Provide the [X, Y] coordinate of the cell's center where the given text is located.  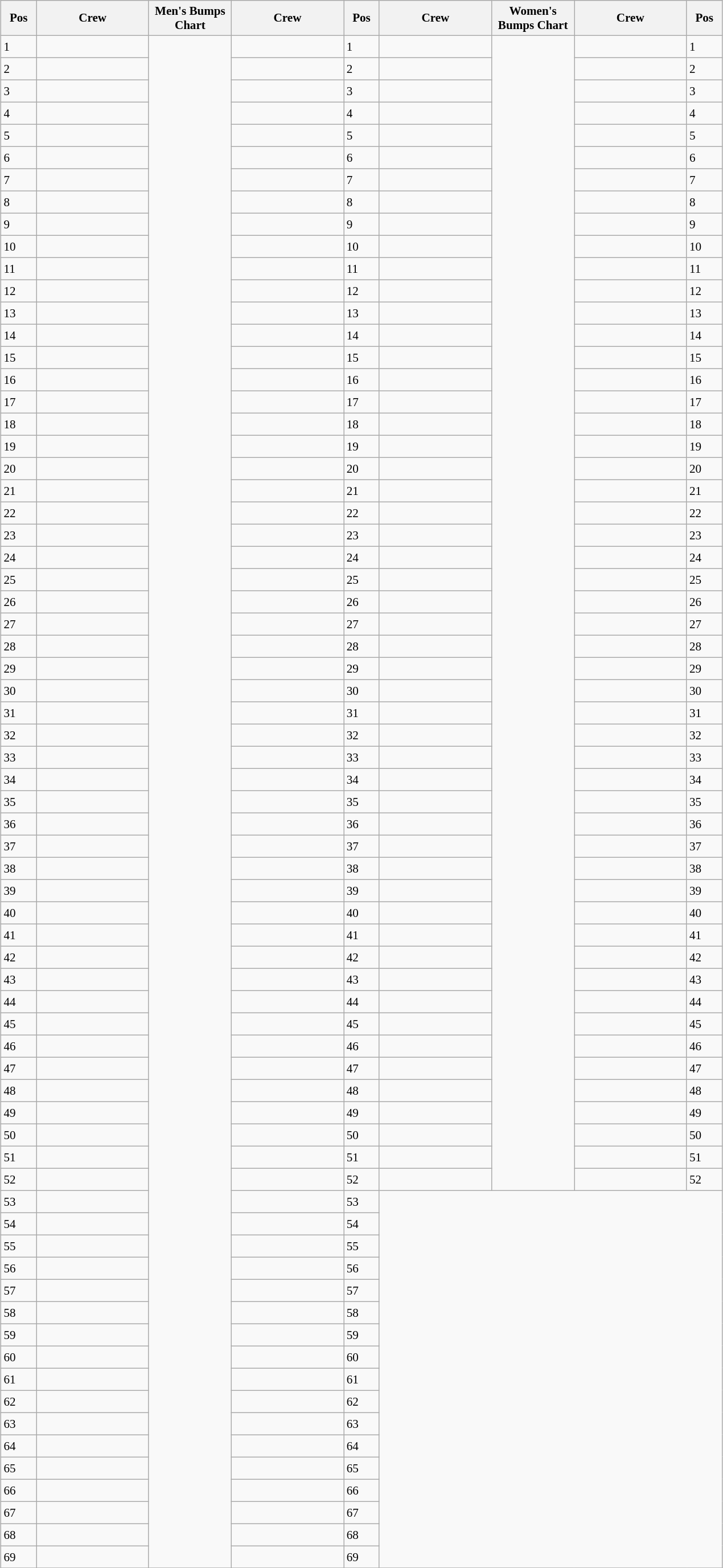
Women's Bumps Chart [533, 18]
Men's Bumps Chart [190, 18]
